Output the [X, Y] coordinate of the center of the cell containing the given text.  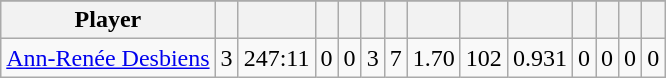
Ann-Renée Desbiens [108, 58]
102 [484, 58]
247:11 [276, 58]
7 [396, 58]
0.931 [540, 58]
1.70 [434, 58]
Player [108, 20]
